Search for the cell housing the specified text and yield its [X, Y] center coordinate. 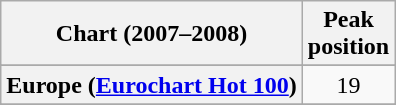
Europe (Eurochart Hot 100) [152, 85]
Chart (2007–2008) [152, 34]
Peakposition [348, 34]
19 [348, 85]
